Capture the cell that displays the provided text and extract its (X, Y) central coordinate. 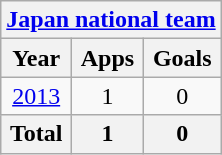
Apps (108, 58)
Total (36, 134)
Year (36, 58)
Goals (182, 58)
2013 (36, 96)
Japan national team (111, 20)
